Search for the cell housing the specified text and yield its (X, Y) center coordinate. 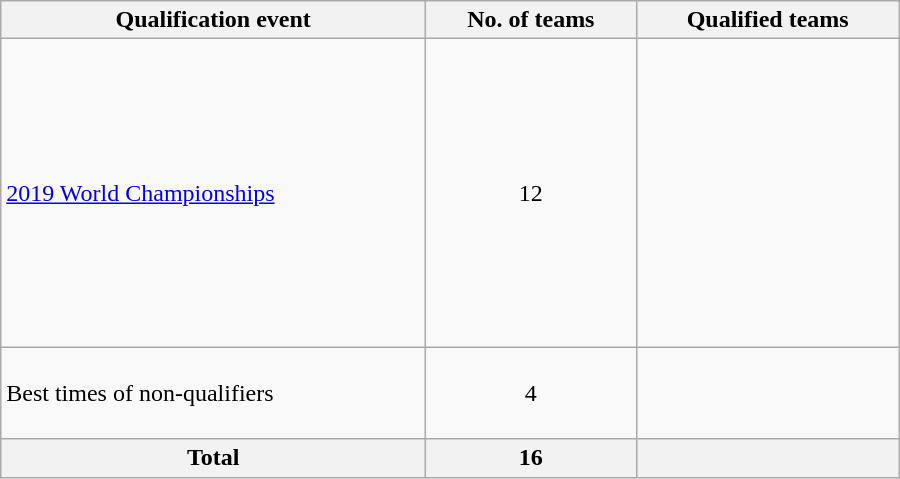
Total (214, 458)
4 (531, 393)
Best times of non-qualifiers (214, 393)
Qualification event (214, 20)
Qualified teams (768, 20)
12 (531, 193)
16 (531, 458)
No. of teams (531, 20)
2019 World Championships (214, 193)
